Return the [x, y] coordinate for the center point of the cell that contains the specified text.  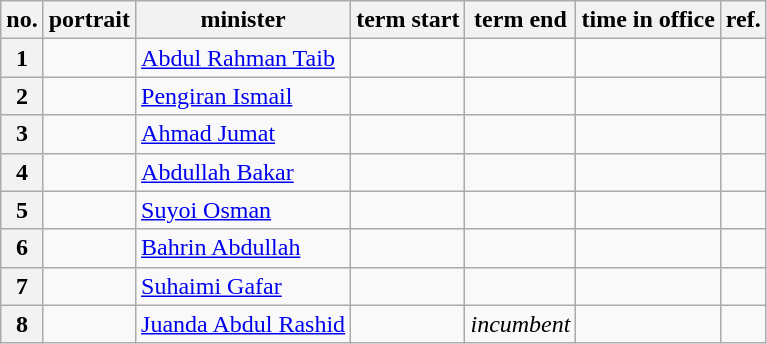
1 [22, 58]
Suhaimi Gafar [244, 286]
portrait [89, 20]
2 [22, 96]
term end [520, 20]
Abdullah Bakar [244, 172]
Pengiran Ismail [244, 96]
Abdul Rahman Taib [244, 58]
4 [22, 172]
6 [22, 248]
Bahrin Abdullah [244, 248]
5 [22, 210]
ref. [743, 20]
Ahmad Jumat [244, 134]
term start [408, 20]
no. [22, 20]
8 [22, 324]
3 [22, 134]
minister [244, 20]
incumbent [520, 324]
7 [22, 286]
Juanda Abdul Rashid [244, 324]
time in office [648, 20]
Suyoi Osman [244, 210]
